For the text-containing cell, return its midpoint in [X, Y] coordinate format. 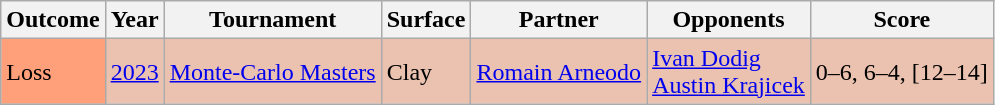
Ivan Dodig Austin Krajicek [729, 72]
Monte-Carlo Masters [272, 72]
Surface [426, 20]
Tournament [272, 20]
0–6, 6–4, [12–14] [902, 72]
Outcome [53, 20]
Clay [426, 72]
2023 [134, 72]
Partner [559, 20]
Loss [53, 72]
Score [902, 20]
Opponents [729, 20]
Romain Arneodo [559, 72]
Year [134, 20]
